Scan for the cell matching the given text and deliver its [X, Y] coordinate at center. 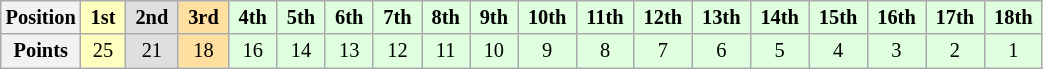
12th [663, 17]
7 [663, 51]
4th [253, 17]
6th [349, 17]
1st [104, 17]
25 [104, 51]
14th [779, 17]
15th [838, 17]
3 [896, 51]
1 [1013, 51]
8 [604, 51]
2 [955, 51]
9th [494, 17]
17th [955, 17]
14 [301, 51]
7th [397, 17]
8th [446, 17]
13th [721, 17]
2nd [152, 17]
13 [349, 51]
11 [446, 51]
3rd [203, 17]
11th [604, 17]
Points [41, 51]
10th [547, 17]
12 [397, 51]
18 [203, 51]
21 [152, 51]
10 [494, 51]
5 [779, 51]
16 [253, 51]
18th [1013, 17]
6 [721, 51]
16th [896, 17]
Position [41, 17]
9 [547, 51]
4 [838, 51]
5th [301, 17]
